Detect which cell encompasses the target text, then output its (X, Y) center coordinate. 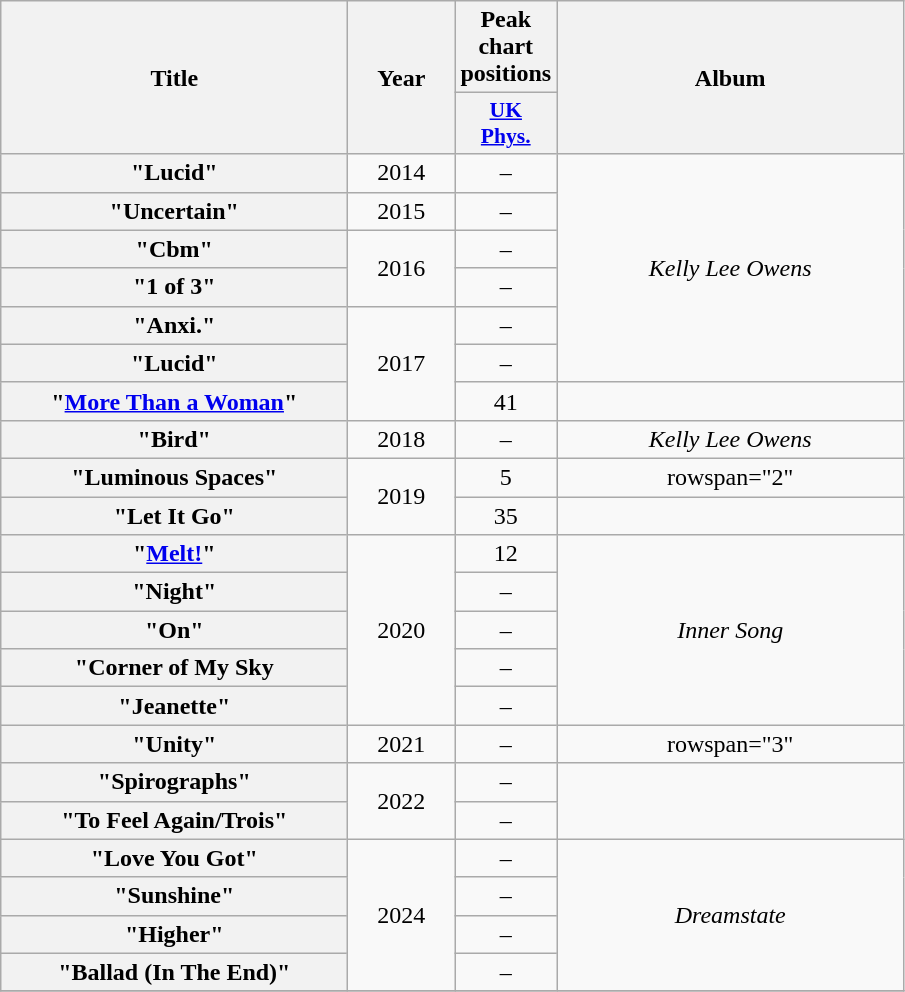
12 (506, 554)
2015 (402, 211)
"Melt!" (174, 554)
"Let It Go" (174, 515)
"Unity" (174, 744)
"More Than a Woman" (174, 401)
"Anxi." (174, 325)
"Cbm" (174, 249)
41 (506, 401)
2018 (402, 439)
"Love You Got" (174, 858)
"Sunshine" (174, 896)
Inner Song (730, 630)
2016 (402, 268)
2020 (402, 630)
"Higher" (174, 934)
Peak chart positions (506, 47)
35 (506, 515)
"Corner of My Sky (174, 668)
"Ballad (In The End)" (174, 972)
"To Feel Again/Trois" (174, 820)
"1 of 3" (174, 287)
Year (402, 78)
2024 (402, 915)
"Night" (174, 592)
UKPhys. (506, 124)
rowspan="2" (730, 477)
2022 (402, 801)
"Luminous Spaces" (174, 477)
"Bird" (174, 439)
"Spirographs" (174, 782)
Album (730, 78)
rowspan="3" (730, 744)
2014 (402, 173)
2019 (402, 496)
Dreamstate (730, 915)
"Jeanette" (174, 706)
2021 (402, 744)
"Uncertain" (174, 211)
"On" (174, 630)
2017 (402, 363)
5 (506, 477)
Title (174, 78)
